For the text-containing cell, return its midpoint in [X, Y] coordinate format. 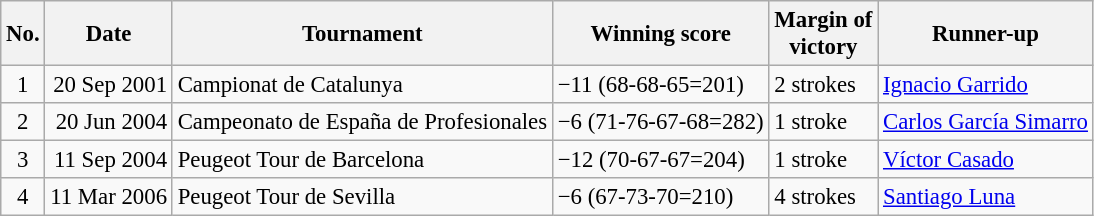
Víctor Casado [986, 160]
No. [23, 34]
Peugeot Tour de Barcelona [362, 160]
Campionat de Catalunya [362, 85]
Date [108, 34]
Santiago Luna [986, 197]
20 Sep 2001 [108, 85]
−11 (68-68-65=201) [660, 85]
Winning score [660, 34]
−6 (67-73-70=210) [660, 197]
4 [23, 197]
4 strokes [824, 197]
Runner-up [986, 34]
20 Jun 2004 [108, 122]
2 [23, 122]
2 strokes [824, 85]
3 [23, 160]
11 Sep 2004 [108, 160]
−6 (71-76-67-68=282) [660, 122]
11 Mar 2006 [108, 197]
Peugeot Tour de Sevilla [362, 197]
Campeonato de España de Profesionales [362, 122]
Ignacio Garrido [986, 85]
Margin ofvictory [824, 34]
−12 (70-67-67=204) [660, 160]
Tournament [362, 34]
1 [23, 85]
Carlos García Simarro [986, 122]
